Provide the [X, Y] coordinate of the cell's center where the given text is located.  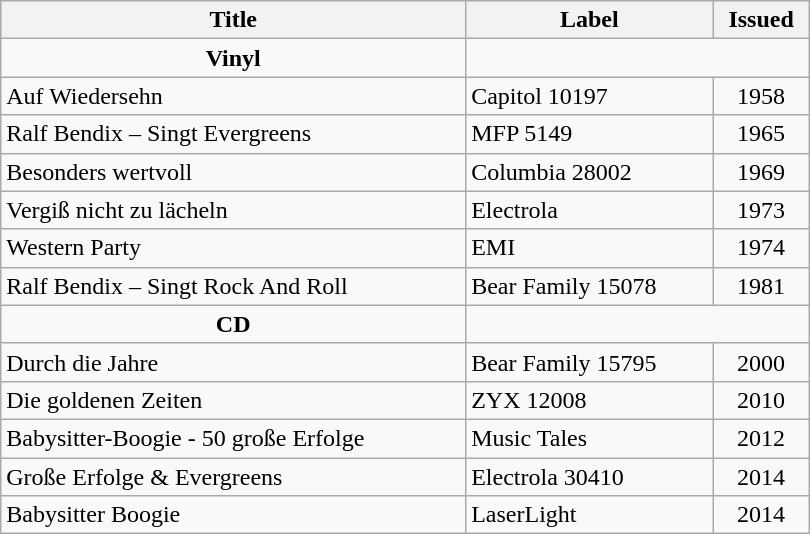
Western Party [234, 248]
Bear Family 15795 [590, 362]
Capitol 10197 [590, 96]
Bear Family 15078 [590, 286]
Ralf Bendix – Singt Evergreens [234, 134]
Vinyl [234, 58]
Die goldenen Zeiten [234, 400]
LaserLight [590, 515]
1958 [761, 96]
MFP 5149 [590, 134]
1981 [761, 286]
Electrola 30410 [590, 477]
1973 [761, 210]
Auf Wiedersehn [234, 96]
CD [234, 324]
Columbia 28002 [590, 172]
1974 [761, 248]
Babysitter Boogie [234, 515]
Besonders wertvoll [234, 172]
Babysitter-Boogie - 50 große Erfolge [234, 438]
Title [234, 20]
Vergiß nicht zu lächeln [234, 210]
EMI [590, 248]
1965 [761, 134]
Music Tales [590, 438]
ZYX 12008 [590, 400]
Label [590, 20]
Durch die Jahre [234, 362]
Große Erfolge & Evergreens [234, 477]
Electrola [590, 210]
2012 [761, 438]
1969 [761, 172]
Issued [761, 20]
2000 [761, 362]
2010 [761, 400]
Ralf Bendix – Singt Rock And Roll [234, 286]
